Scan for the cell matching the given text and deliver its [x, y] coordinate at center. 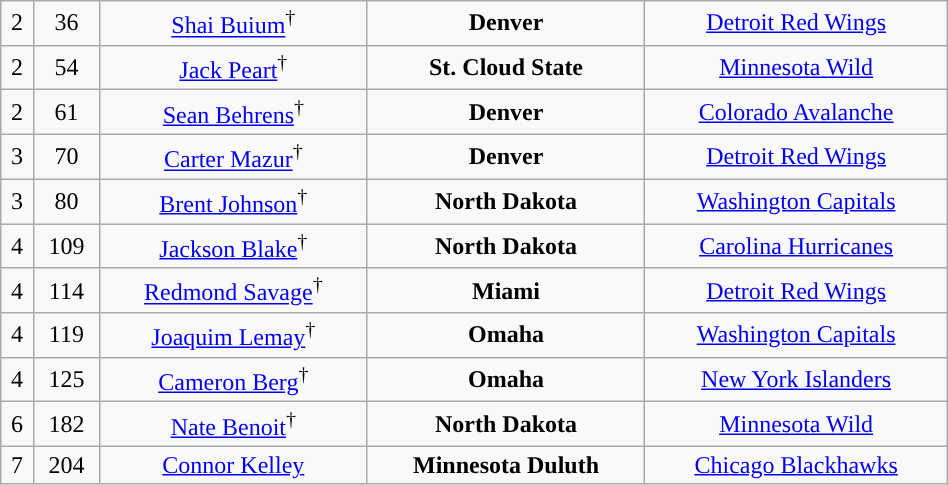
Jack Peart† [234, 68]
Nate Benoit† [234, 424]
New York Islanders [796, 380]
182 [66, 424]
70 [66, 156]
36 [66, 24]
Connor Kelley [234, 465]
114 [66, 290]
Chicago Blackhawks [796, 465]
Joaquim Lemay† [234, 336]
Redmond Savage† [234, 290]
125 [66, 380]
54 [66, 68]
Jackson Blake† [234, 246]
Colorado Avalanche [796, 112]
St. Cloud State [506, 68]
Carter Mazur† [234, 156]
Shai Buium† [234, 24]
Brent Johnson† [234, 202]
6 [18, 424]
Minnesota Duluth [506, 465]
Miami [506, 290]
109 [66, 246]
80 [66, 202]
Carolina Hurricanes [796, 246]
7 [18, 465]
Cameron Berg† [234, 380]
119 [66, 336]
204 [66, 465]
61 [66, 112]
Sean Behrens† [234, 112]
